Determine the [x, y] coordinate at the center of the cell enclosing the given text.  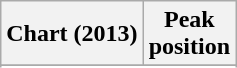
Chart (2013) [72, 34]
Peakposition [189, 34]
